Return the (x, y) coordinate for the center point of the cell that contains the specified text.  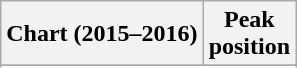
Peakposition (249, 34)
Chart (2015–2016) (102, 34)
